From the cell containing the given text, extract its center point as (X, Y) coordinate. 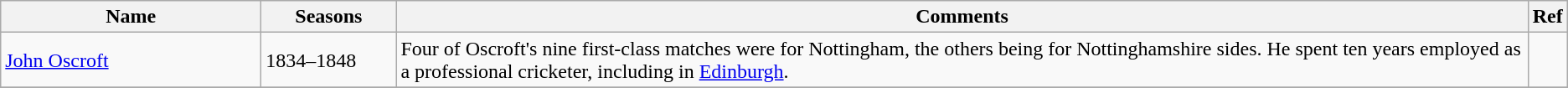
Ref (1548, 17)
1834–1848 (328, 60)
Comments (962, 17)
Name (131, 17)
Seasons (328, 17)
John Oscroft (131, 60)
